Find where the given text appears and provide that cell's center as [X, Y] coordinate. 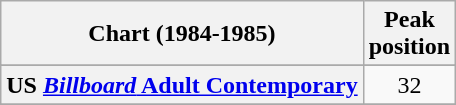
Peakposition [409, 34]
US Billboard Adult Contemporary [182, 85]
Chart (1984-1985) [182, 34]
32 [409, 85]
